Output the (x, y) coordinate of the center of the cell containing the given text.  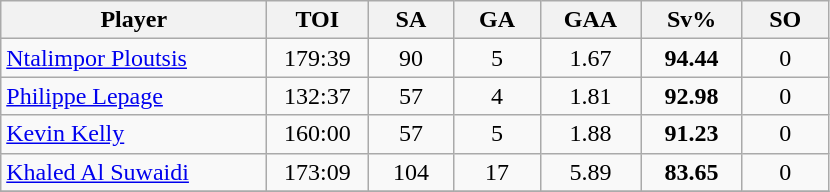
173:09 (318, 172)
5.89 (590, 172)
91.23 (692, 134)
94.44 (692, 58)
Kevin Kelly (134, 134)
104 (411, 172)
83.65 (692, 172)
1.88 (590, 134)
Khaled Al Suwaidi (134, 172)
Player (134, 20)
132:37 (318, 96)
179:39 (318, 58)
17 (497, 172)
TOI (318, 20)
SA (411, 20)
4 (497, 96)
Philippe Lepage (134, 96)
SO (785, 20)
160:00 (318, 134)
1.67 (590, 58)
Ntalimpor Ploutsis (134, 58)
Sv% (692, 20)
92.98 (692, 96)
1.81 (590, 96)
90 (411, 58)
GAA (590, 20)
GA (497, 20)
